Detect which cell encompasses the target text, then output its (X, Y) center coordinate. 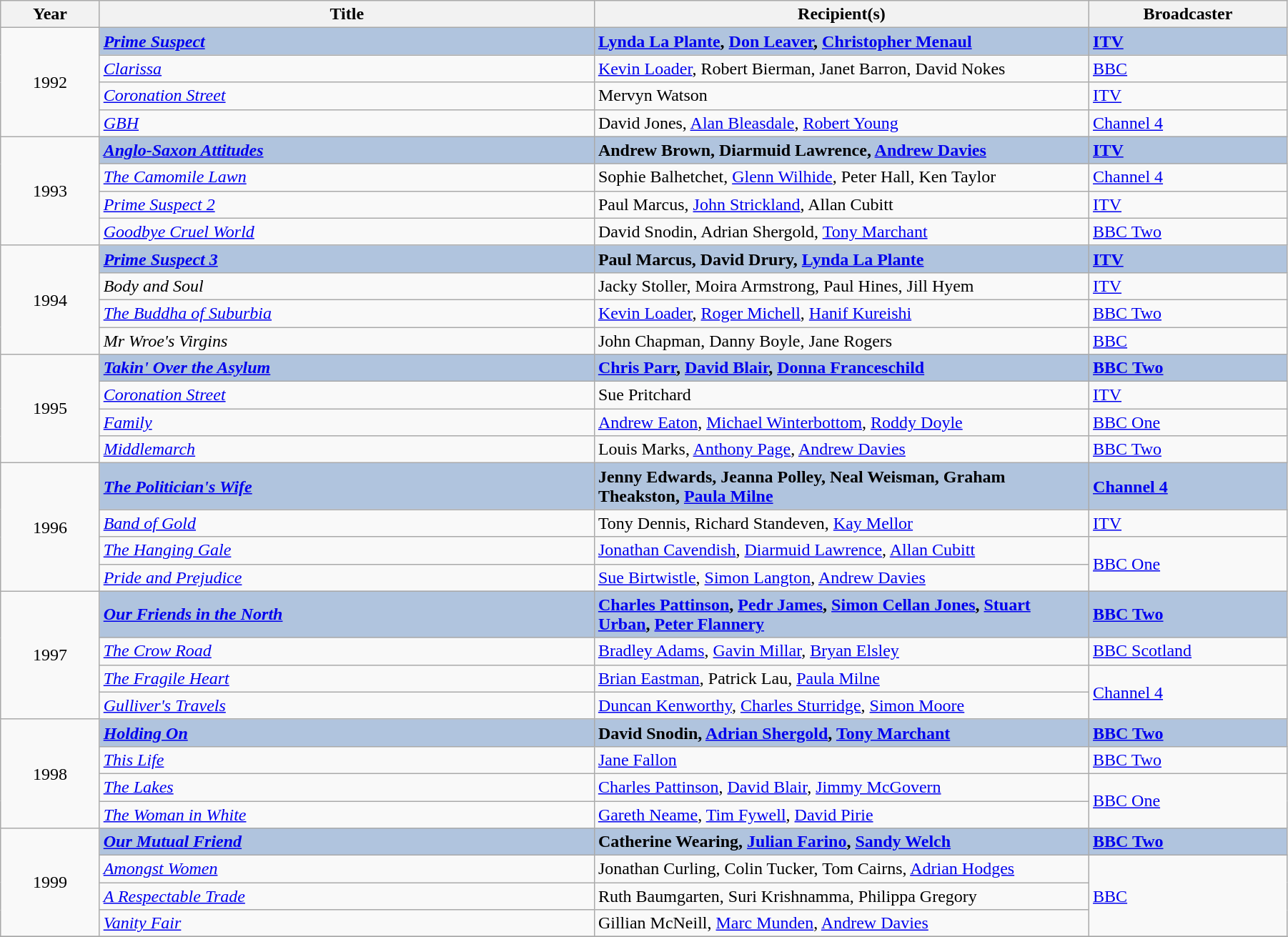
Bradley Adams, Gavin Millar, Bryan Elsley (841, 651)
Andrew Brown, Diarmuid Lawrence, Andrew Davies (841, 150)
Jonathan Curling, Colin Tucker, Tom Cairns, Adrian Hodges (841, 869)
1995 (50, 409)
Jane Fallon (841, 760)
Tony Dennis, Richard Standeven, Kay Mellor (841, 523)
Vanity Fair (347, 923)
Gareth Neame, Tim Fywell, David Pirie (841, 814)
A Respectable Trade (347, 896)
Mr Wroe's Virgins (347, 341)
1996 (50, 527)
Goodbye Cruel World (347, 232)
Chris Parr, David Blair, Donna Franceschild (841, 368)
Our Friends in the North (347, 615)
1999 (50, 883)
Andrew Eaton, Michael Winterbottom, Roddy Doyle (841, 422)
1997 (50, 655)
Gillian McNeill, Marc Munden, Andrew Davies (841, 923)
Prime Suspect (347, 41)
The Fragile Heart (347, 678)
Ruth Baumgarten, Suri Krishnamma, Philippa Gregory (841, 896)
1992 (50, 82)
1993 (50, 191)
Lynda La Plante, Don Leaver, Christopher Menaul (841, 41)
Brian Eastman, Patrick Lau, Paula Milne (841, 678)
1998 (50, 773)
Family (347, 422)
Broadcaster (1188, 14)
Sue Birtwistle, Simon Langton, Andrew Davies (841, 577)
Recipient(s) (841, 14)
The Lakes (347, 787)
Prime Suspect 2 (347, 204)
Kevin Loader, Robert Bierman, Janet Barron, David Nokes (841, 69)
David Jones, Alan Bleasdale, Robert Young (841, 123)
Takin' Over the Asylum (347, 368)
Jenny Edwards, Jeanna Polley, Neal Weisman, Graham Theakston, Paula Milne (841, 486)
This Life (347, 760)
The Woman in White (347, 814)
The Crow Road (347, 651)
Year (50, 14)
Sue Pritchard (841, 395)
The Camomile Lawn (347, 177)
Anglo-Saxon Attitudes (347, 150)
Catherine Wearing, Julian Farino, Sandy Welch (841, 842)
Pride and Prejudice (347, 577)
Middlemarch (347, 450)
Jacky Stoller, Moira Armstrong, Paul Hines, Jill Hyem (841, 286)
The Hanging Gale (347, 550)
John Chapman, Danny Boyle, Jane Rogers (841, 341)
Paul Marcus, John Strickland, Allan Cubitt (841, 204)
Jonathan Cavendish, Diarmuid Lawrence, Allan Cubitt (841, 550)
Body and Soul (347, 286)
1994 (50, 299)
Holding On (347, 733)
The Politician's Wife (347, 486)
Charles Pattinson, Pedr James, Simon Cellan Jones, Stuart Urban, Peter Flannery (841, 615)
Clarissa (347, 69)
Paul Marcus, David Drury, Lynda La Plante (841, 259)
Title (347, 14)
Our Mutual Friend (347, 842)
Gulliver's Travels (347, 705)
Mervyn Watson (841, 96)
GBH (347, 123)
Sophie Balhetchet, Glenn Wilhide, Peter Hall, Ken Taylor (841, 177)
Charles Pattinson, David Blair, Jimmy McGovern (841, 787)
Amongst Women (347, 869)
BBC Scotland (1188, 651)
The Buddha of Suburbia (347, 313)
Louis Marks, Anthony Page, Andrew Davies (841, 450)
Kevin Loader, Roger Michell, Hanif Kureishi (841, 313)
Duncan Kenworthy, Charles Sturridge, Simon Moore (841, 705)
Prime Suspect 3 (347, 259)
Band of Gold (347, 523)
